Return [X, Y] of the center of cell containing provided text 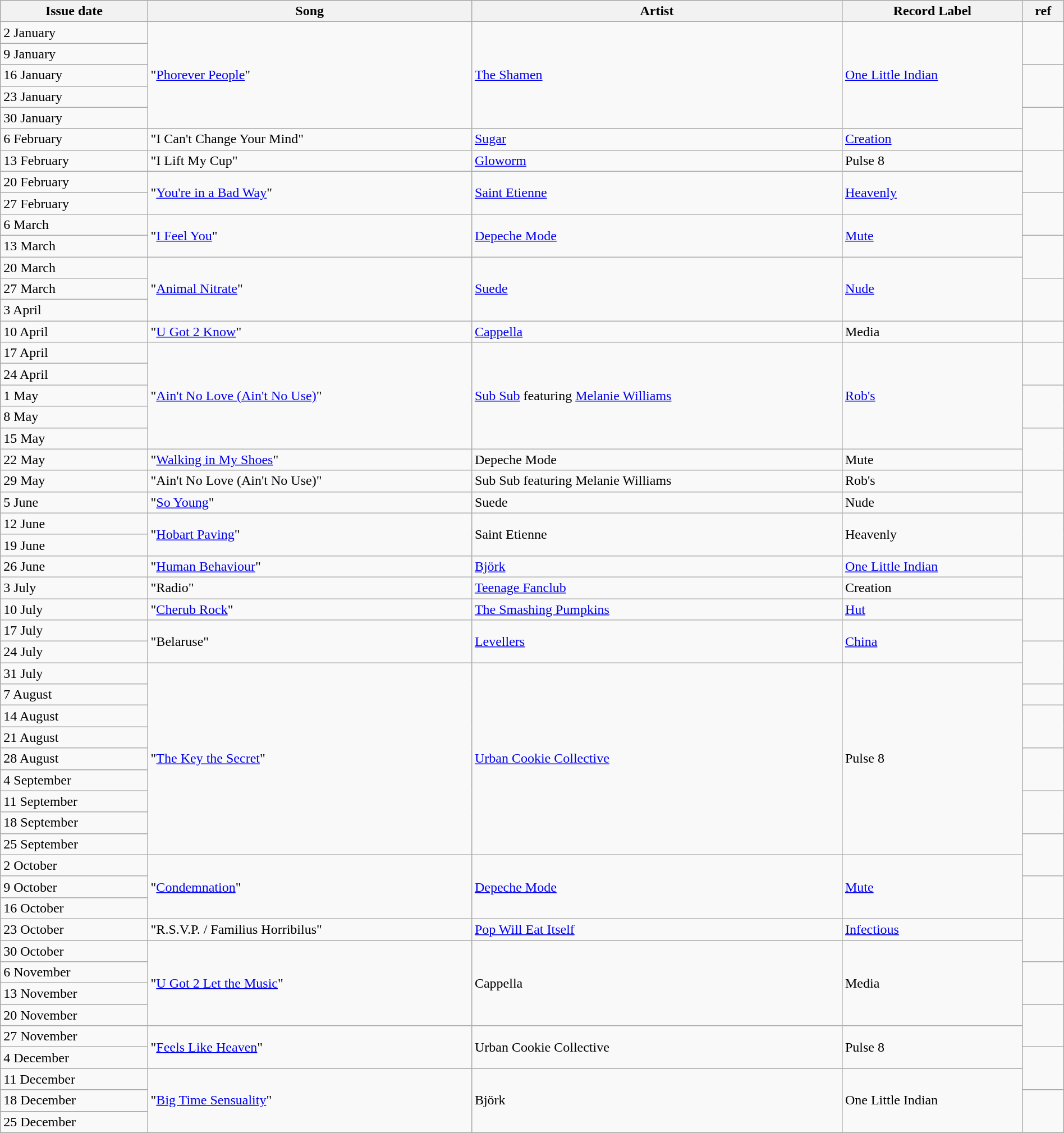
6 November [74, 973]
11 September [74, 801]
"You're in a Bad Way" [310, 192]
21 August [74, 737]
10 April [74, 332]
15 May [74, 438]
23 October [74, 929]
17 April [74, 353]
24 April [74, 374]
27 February [74, 203]
16 October [74, 908]
"I Feel You" [310, 235]
27 November [74, 1036]
Pop Will Eat Itself [657, 929]
Gloworm [657, 160]
Teenage Fanclub [657, 588]
3 April [74, 310]
4 September [74, 780]
Issue date [74, 11]
25 September [74, 844]
17 July [74, 631]
ref [1043, 11]
20 March [74, 268]
20 November [74, 1015]
"Belaruse" [310, 641]
"Hobart Paving" [310, 534]
4 December [74, 1058]
Infectious [932, 929]
6 March [74, 224]
China [932, 641]
30 October [74, 951]
"Human Behaviour" [310, 566]
29 May [74, 481]
"U Got 2 Know" [310, 332]
"I Can't Change Your Mind" [310, 139]
28 August [74, 759]
1 May [74, 396]
14 August [74, 716]
"Radio" [310, 588]
30 January [74, 118]
13 November [74, 994]
"I Lift My Cup" [310, 160]
20 February [74, 182]
9 January [74, 54]
Levellers [657, 641]
10 July [74, 609]
2 October [74, 865]
23 January [74, 97]
"Feels Like Heaven" [310, 1047]
19 June [74, 545]
Record Label [932, 11]
24 July [74, 652]
13 February [74, 160]
"Walking in My Shoes" [310, 460]
Song [310, 11]
"Animal Nitrate" [310, 289]
3 July [74, 588]
31 July [74, 673]
5 June [74, 502]
6 February [74, 139]
9 October [74, 887]
26 June [74, 566]
"Big Time Sensuality" [310, 1100]
"R.S.V.P. / Familius Horribilus" [310, 929]
"The Key the Secret" [310, 759]
12 June [74, 524]
The Smashing Pumpkins [657, 609]
13 March [74, 246]
22 May [74, 460]
"Phorever People" [310, 75]
18 December [74, 1100]
25 December [74, 1122]
11 December [74, 1079]
Hut [932, 609]
27 March [74, 289]
"So Young" [310, 502]
"Condemnation" [310, 887]
The Shamen [657, 75]
8 May [74, 417]
Sugar [657, 139]
16 January [74, 75]
2 January [74, 33]
7 August [74, 695]
"Cherub Rock" [310, 609]
Artist [657, 11]
18 September [74, 823]
"U Got 2 Let the Music" [310, 983]
